Return the (x, y) coordinate for the center point of the cell that contains the specified text.  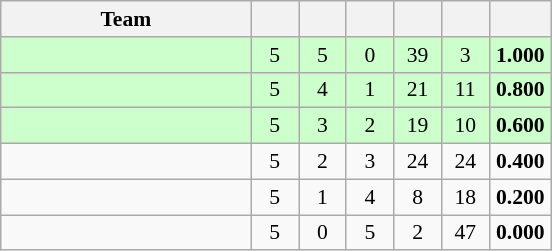
10 (465, 126)
0.200 (520, 197)
Team (126, 19)
0.400 (520, 162)
8 (418, 197)
0.800 (520, 90)
18 (465, 197)
47 (465, 233)
0.600 (520, 126)
11 (465, 90)
0.000 (520, 233)
39 (418, 55)
19 (418, 126)
21 (418, 90)
1.000 (520, 55)
